For the text-containing cell, return its midpoint in [x, y] coordinate format. 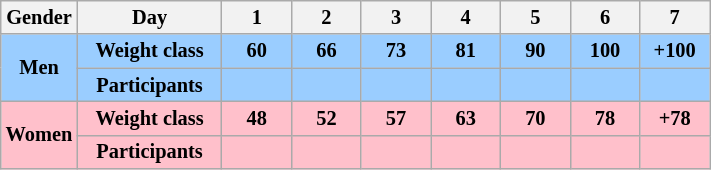
78 [605, 118]
4 [466, 17]
90 [536, 51]
100 [605, 51]
Gender [39, 17]
63 [466, 118]
70 [536, 118]
73 [396, 51]
+78 [675, 118]
Day [150, 17]
Women [39, 134]
1 [257, 17]
Men [39, 68]
6 [605, 17]
5 [536, 17]
+100 [675, 51]
66 [327, 51]
57 [396, 118]
7 [675, 17]
52 [327, 118]
81 [466, 51]
48 [257, 118]
2 [327, 17]
3 [396, 17]
60 [257, 51]
